Find where the given text appears and provide that cell's center as (X, Y) coordinate. 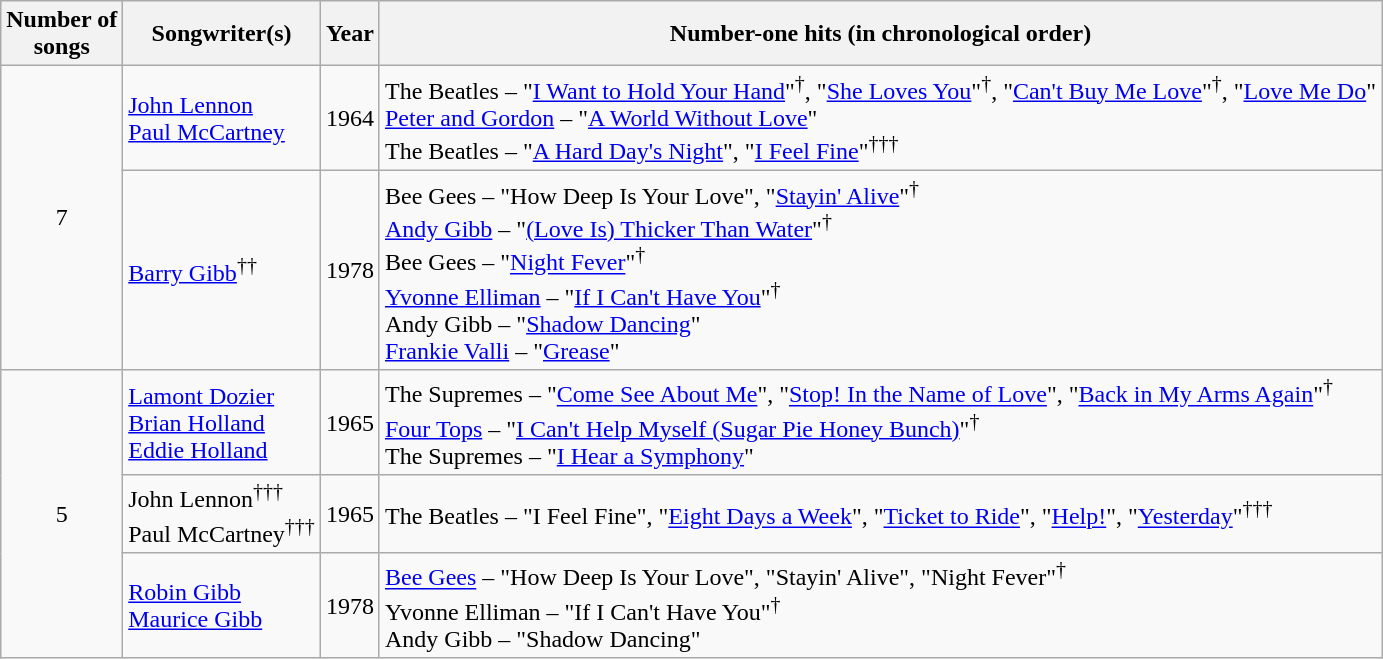
Barry Gibb†† (222, 270)
John Lennon Paul McCartney (222, 118)
Number-one hits (in chronological order) (880, 34)
Year (350, 34)
Robin Gibb Maurice Gibb (222, 606)
Bee Gees – "How Deep Is Your Love", "Stayin' Alive", "Night Fever"† Yvonne Elliman – "If I Can't Have You"† Andy Gibb – "Shadow Dancing" (880, 606)
5 (62, 514)
John Lennon††† Paul McCartney††† (222, 514)
Songwriter(s) (222, 34)
1964 (350, 118)
Lamont Dozier Brian Holland Eddie Holland (222, 422)
7 (62, 218)
Number of songs (62, 34)
The Beatles – "I Feel Fine", "Eight Days a Week", "Ticket to Ride", "Help!", "Yesterday"††† (880, 514)
